Find where the given text appears and provide that cell's center as (X, Y) coordinate. 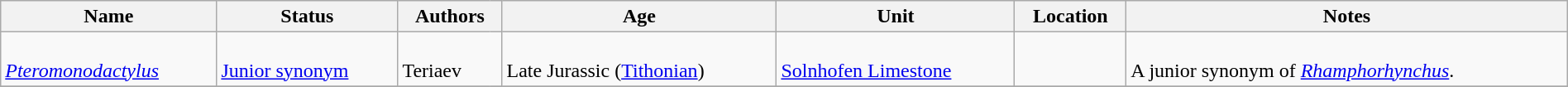
Unit (896, 17)
A junior synonym of Rhamphorhynchus. (1346, 60)
Late Jurassic (Tithonian) (639, 60)
Status (308, 17)
Solnhofen Limestone (896, 60)
Pteromonodactylus (109, 60)
Name (109, 17)
Teriaev (444, 60)
Age (639, 17)
Notes (1346, 17)
Junior synonym (308, 60)
Authors (450, 17)
Location (1070, 17)
